Find where the given text appears and provide that cell's center as [X, Y] coordinate. 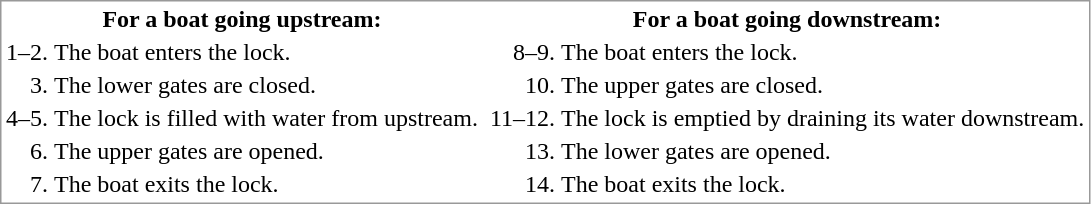
The lower gates are closed. [266, 85]
7. [26, 185]
The upper gates are closed. [823, 85]
The lock is emptied by draining its water downstream. [823, 119]
11–12. [522, 119]
For a boat going upstream: [242, 19]
The lock is filled with water from upstream. [266, 119]
The lower gates are opened. [823, 151]
14. [522, 185]
For a boat going downstream: [786, 19]
10. [522, 85]
8–9. [522, 53]
The upper gates are opened. [266, 151]
13. [522, 151]
3. [26, 85]
6. [26, 151]
4–5. [26, 119]
1–2. [26, 53]
